Provide the (X, Y) coordinate of the cell's center where the given text is located.  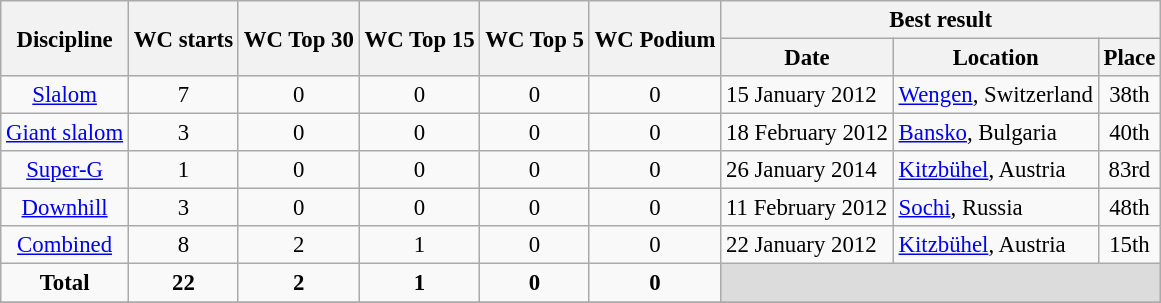
Wengen, Switzerland (996, 95)
Place (1129, 58)
48th (1129, 208)
15th (1129, 245)
22 (183, 283)
Best result (941, 20)
15 January 2012 (808, 95)
WC Top 30 (298, 38)
Downhill (65, 208)
Total (65, 283)
83rd (1129, 170)
WC Podium (654, 38)
Discipline (65, 38)
WC Top 5 (534, 38)
Combined (65, 245)
18 February 2012 (808, 133)
22 January 2012 (808, 245)
40th (1129, 133)
Slalom (65, 95)
Location (996, 58)
7 (183, 95)
Bansko, Bulgaria (996, 133)
Sochi, Russia (996, 208)
WC Top 15 (420, 38)
Super-G (65, 170)
WC starts (183, 38)
11 February 2012 (808, 208)
38th (1129, 95)
8 (183, 245)
Date (808, 58)
Giant slalom (65, 133)
26 January 2014 (808, 170)
